For the text-containing cell, return its midpoint in [x, y] coordinate format. 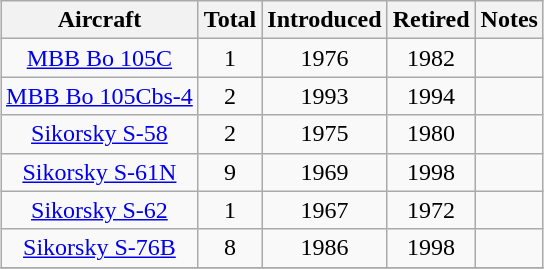
1969 [324, 172]
Sikorsky S-76B [100, 248]
Sikorsky S-58 [100, 134]
Total [230, 20]
Notes [509, 20]
Aircraft [100, 20]
1975 [324, 134]
1976 [324, 58]
1994 [431, 96]
1967 [324, 210]
1993 [324, 96]
Sikorsky S-61N [100, 172]
MBB Bo 105Cbs-4 [100, 96]
Introduced [324, 20]
Retired [431, 20]
MBB Bo 105C [100, 58]
8 [230, 248]
1972 [431, 210]
Sikorsky S-62 [100, 210]
1986 [324, 248]
9 [230, 172]
1980 [431, 134]
1982 [431, 58]
